Search for the cell housing the specified text and yield its (X, Y) center coordinate. 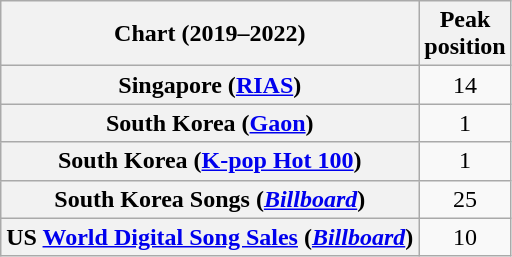
Peakposition (465, 34)
25 (465, 199)
South Korea Songs (Billboard) (210, 199)
Singapore (RIAS) (210, 85)
US World Digital Song Sales (Billboard) (210, 237)
14 (465, 85)
South Korea (Gaon) (210, 123)
10 (465, 237)
South Korea (K-pop Hot 100) (210, 161)
Chart (2019–2022) (210, 34)
